Search for the cell housing the specified text and yield its [x, y] center coordinate. 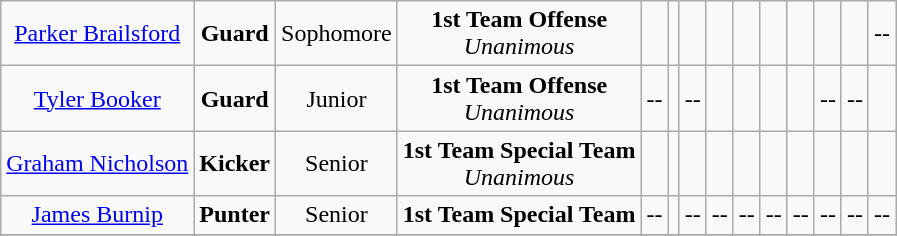
Sophomore [337, 34]
Punter [235, 215]
Kicker [235, 164]
Tyler Booker [98, 98]
Junior [337, 98]
Graham Nicholson [98, 164]
James Burnip [98, 215]
1st Team Special Team [519, 215]
Parker Brailsford [98, 34]
1st Team Special Team Unanimous [519, 164]
